Search for the cell housing the specified text and yield its (x, y) center coordinate. 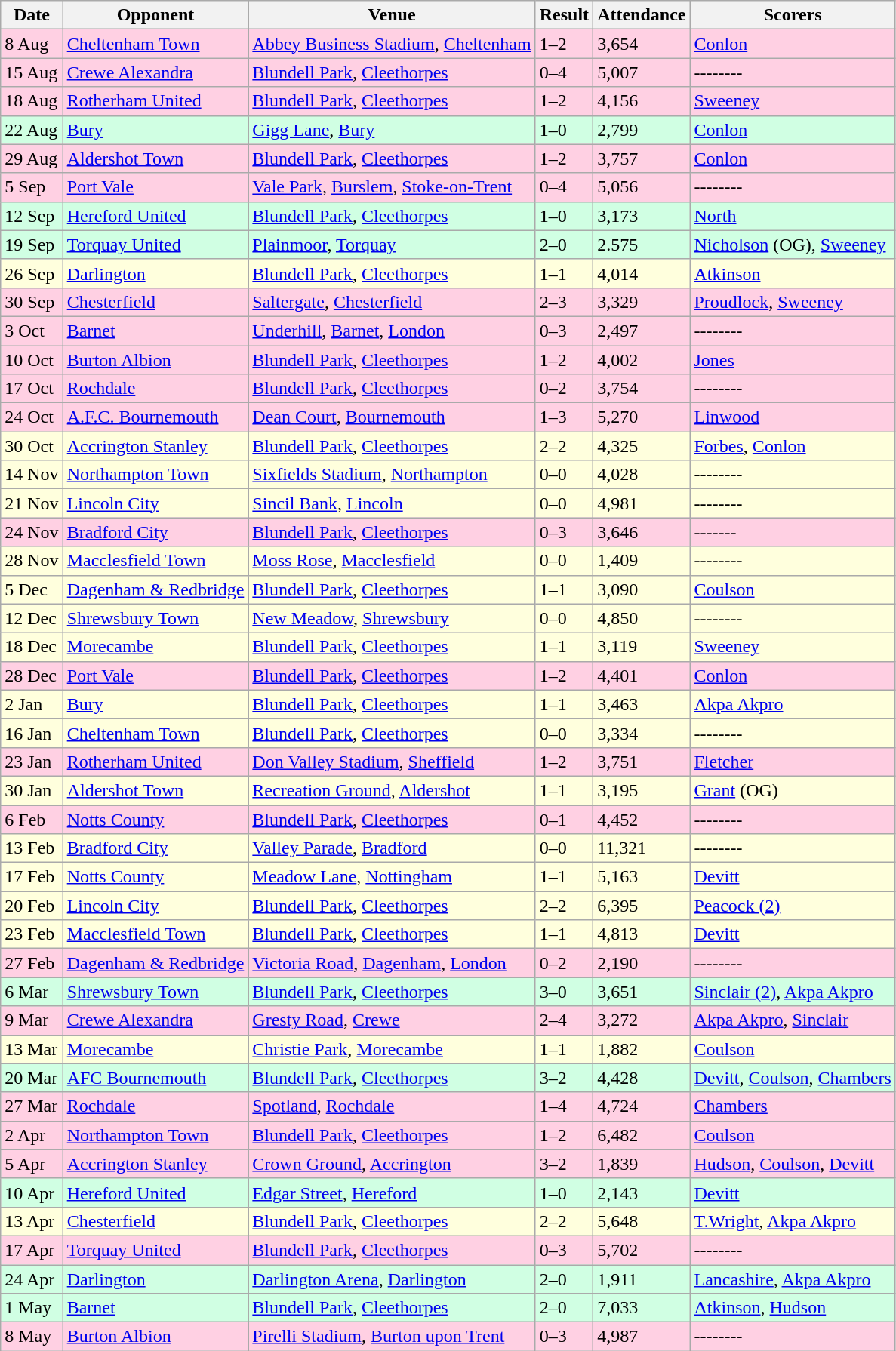
------- (793, 532)
Jones (793, 360)
Lancashire, Akpa Akpro (793, 1279)
5,702 (642, 1250)
23 Jan (32, 762)
4,028 (642, 475)
28 Dec (32, 675)
Meadow Lane, Nottingham (392, 877)
9 Mar (32, 1020)
3–0 (564, 992)
2,190 (642, 963)
Nicholson (OG), Sweeney (793, 245)
20 Mar (32, 1078)
Pirelli Stadium, Burton upon Trent (392, 1337)
4,724 (642, 1106)
Dean Court, Bournemouth (392, 417)
1,839 (642, 1164)
1 May (32, 1308)
Linwood (793, 417)
Spotland, Rochdale (392, 1106)
Underhill, Barnet, London (392, 331)
Venue (392, 15)
3,329 (642, 302)
3,173 (642, 216)
3,651 (642, 992)
4,401 (642, 675)
Akpa Akpro, Sinclair (793, 1020)
1–4 (564, 1106)
7,033 (642, 1308)
5,007 (642, 72)
Plainmoor, Torquay (392, 245)
3,754 (642, 389)
Darlington Arena, Darlington (392, 1279)
2,143 (642, 1193)
Date (32, 15)
12 Dec (32, 618)
6 Mar (32, 992)
22 Aug (32, 130)
Abbey Business Stadium, Cheltenham (392, 44)
5 Dec (32, 589)
29 Aug (32, 158)
Don Valley Stadium, Sheffield (392, 762)
11,321 (642, 848)
17 Apr (32, 1250)
4,987 (642, 1337)
Fletcher (793, 762)
23 Feb (32, 934)
4,850 (642, 618)
30 Jan (32, 790)
10 Oct (32, 360)
Peacock (2) (793, 906)
5 Sep (32, 187)
2 Apr (32, 1135)
15 Aug (32, 72)
3,654 (642, 44)
Valley Parade, Bradford (392, 848)
5,648 (642, 1221)
3,272 (642, 1020)
Moss Rose, Macclesfield (392, 561)
8 Aug (32, 44)
Sinclair (2), Akpa Akpro (793, 992)
24 Oct (32, 417)
6 Feb (32, 819)
17 Feb (32, 877)
28 Nov (32, 561)
A.F.C. Bournemouth (155, 417)
Attendance (642, 15)
New Meadow, Shrewsbury (392, 618)
3,090 (642, 589)
4,325 (642, 446)
6,395 (642, 906)
Saltergate, Chesterfield (392, 302)
Akpa Akpro (793, 704)
Sincil Bank, Lincoln (392, 503)
12 Sep (32, 216)
Chambers (793, 1106)
Victoria Road, Dagenham, London (392, 963)
13 Apr (32, 1221)
2–4 (564, 1020)
2.575 (642, 245)
Scorers (793, 15)
1,911 (642, 1279)
24 Apr (32, 1279)
4,813 (642, 934)
21 Nov (32, 503)
Grant (OG) (793, 790)
30 Sep (32, 302)
Hudson, Coulson, Devitt (793, 1164)
18 Dec (32, 647)
3,334 (642, 733)
AFC Bournemouth (155, 1078)
5,056 (642, 187)
3,646 (642, 532)
Recreation Ground, Aldershot (392, 790)
3,757 (642, 158)
13 Feb (32, 848)
Result (564, 15)
2,497 (642, 331)
North (793, 216)
2 Jan (32, 704)
4,452 (642, 819)
4,428 (642, 1078)
Gresty Road, Crewe (392, 1020)
2–3 (564, 302)
3,195 (642, 790)
26 Sep (32, 273)
Opponent (155, 15)
Sixfields Stadium, Northampton (392, 475)
18 Aug (32, 101)
5,163 (642, 877)
27 Feb (32, 963)
30 Oct (32, 446)
6,482 (642, 1135)
3 Oct (32, 331)
5,270 (642, 417)
T.Wright, Akpa Akpro (793, 1221)
1,409 (642, 561)
Edgar Street, Hereford (392, 1193)
1–3 (564, 417)
Christie Park, Morecambe (392, 1049)
Crown Ground, Accrington (392, 1164)
5 Apr (32, 1164)
Atkinson (793, 273)
1,882 (642, 1049)
19 Sep (32, 245)
20 Feb (32, 906)
3,751 (642, 762)
4,981 (642, 503)
3,463 (642, 704)
27 Mar (32, 1106)
0–1 (564, 819)
4,014 (642, 273)
Forbes, Conlon (793, 446)
4,156 (642, 101)
13 Mar (32, 1049)
2,799 (642, 130)
Vale Park, Burslem, Stoke-on-Trent (392, 187)
10 Apr (32, 1193)
Devitt, Coulson, Chambers (793, 1078)
4,002 (642, 360)
8 May (32, 1337)
Atkinson, Hudson (793, 1308)
17 Oct (32, 389)
16 Jan (32, 733)
3,119 (642, 647)
Proudlock, Sweeney (793, 302)
24 Nov (32, 532)
14 Nov (32, 475)
Gigg Lane, Bury (392, 130)
